Output the (X, Y) coordinate of the center of the cell containing the given text.  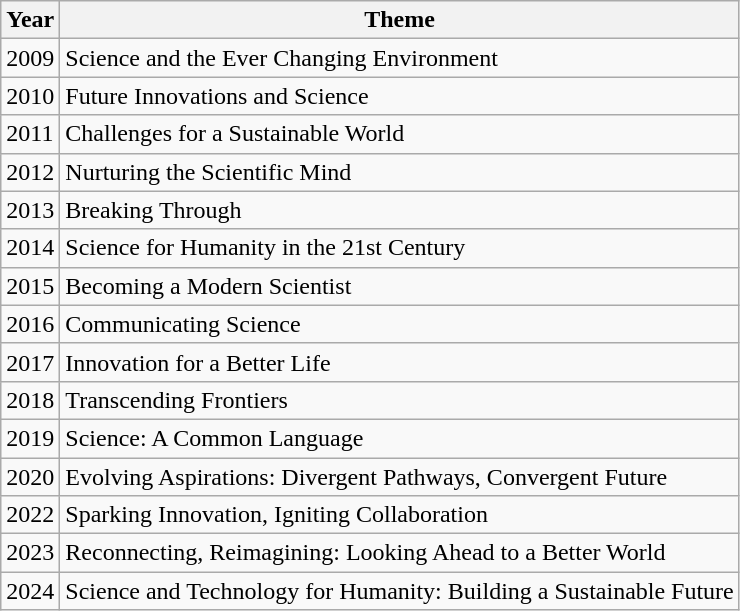
2022 (30, 515)
Innovation for a Better Life (400, 362)
2016 (30, 324)
2015 (30, 286)
2020 (30, 477)
Communicating Science (400, 324)
Science for Humanity in the 21st Century (400, 248)
2012 (30, 172)
2014 (30, 248)
Transcending Frontiers (400, 400)
Challenges for a Sustainable World (400, 134)
2009 (30, 58)
2013 (30, 210)
2023 (30, 553)
Sparking Innovation, Igniting Collaboration (400, 515)
Science: A Common Language (400, 438)
Reconnecting, Reimagining: Looking Ahead to a Better World (400, 553)
Evolving Aspirations: Divergent Pathways, Convergent Future (400, 477)
Nurturing the Scientific Mind (400, 172)
Theme (400, 20)
2019 (30, 438)
Science and the Ever Changing Environment (400, 58)
2024 (30, 591)
2017 (30, 362)
Becoming a Modern Scientist (400, 286)
Year (30, 20)
Future Innovations and Science (400, 96)
2010 (30, 96)
Science and Technology for Humanity: Building a Sustainable Future (400, 591)
2011 (30, 134)
2018 (30, 400)
Breaking Through (400, 210)
